Provide the (X, Y) coordinate of the cell's center where the given text is located.  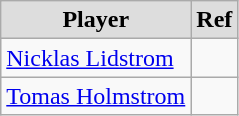
Ref (214, 20)
Player (96, 20)
Tomas Holmstrom (96, 96)
Nicklas Lidstrom (96, 58)
